Detect which cell encompasses the target text, then output its [x, y] center coordinate. 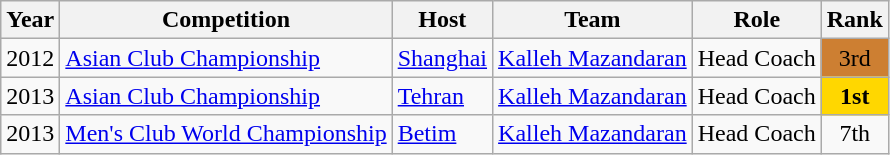
Betim [442, 134]
7th [854, 134]
1st [854, 96]
3rd [854, 58]
Host [442, 20]
Year [30, 20]
Team [593, 20]
2012 [30, 58]
Competition [226, 20]
Men's Club World Championship [226, 134]
Tehran [442, 96]
Rank [854, 20]
Role [756, 20]
Shanghai [442, 58]
